Output the [X, Y] coordinate of the center of the cell containing the given text.  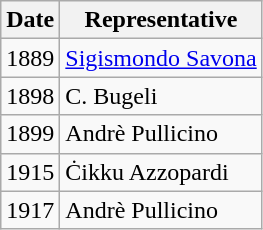
C. Bugeli [161, 96]
1899 [30, 134]
1889 [30, 58]
1898 [30, 96]
Representative [161, 20]
Date [30, 20]
1917 [30, 210]
Ċikku Azzopardi [161, 172]
Sigismondo Savona [161, 58]
1915 [30, 172]
